Determine the [X, Y] coordinate at the center of the cell enclosing the given text.  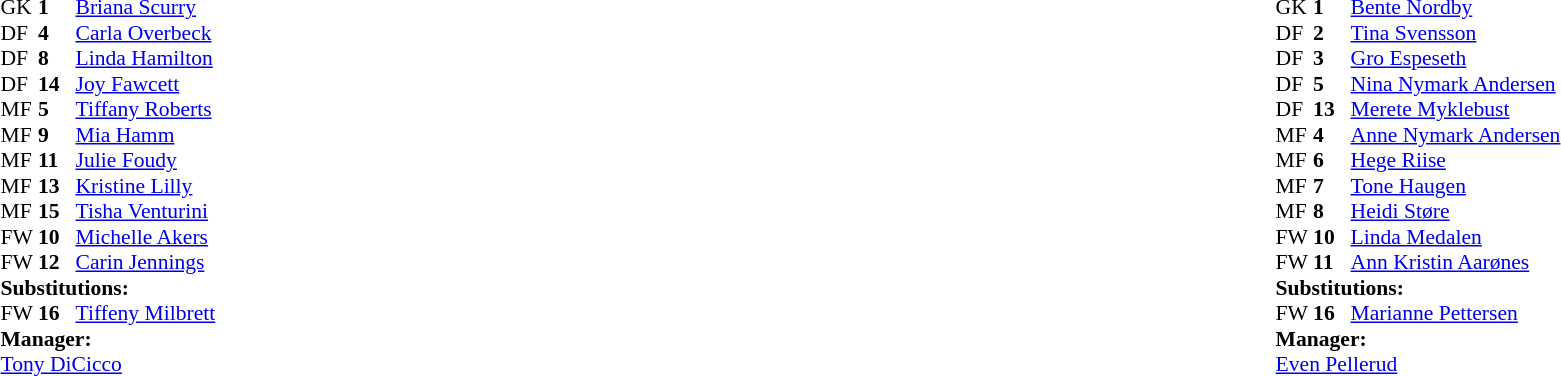
Tone Haugen [1456, 186]
Anne Nymark Andersen [1456, 135]
Ann Kristin Aarønes [1456, 263]
7 [1332, 186]
Joy Fawcett [146, 84]
Merete Myklebust [1456, 109]
12 [57, 263]
Michelle Akers [146, 237]
Kristine Lilly [146, 186]
15 [57, 211]
Julie Foudy [146, 161]
Heidi Støre [1456, 211]
14 [57, 84]
3 [1332, 59]
Hege Riise [1456, 161]
Mia Hamm [146, 135]
Tina Svensson [1456, 33]
2 [1332, 33]
6 [1332, 161]
Nina Nymark Andersen [1456, 84]
Marianne Pettersen [1456, 313]
Tiffeny Milbrett [146, 313]
Tisha Venturini [146, 211]
Linda Hamilton [146, 59]
9 [57, 135]
Linda Medalen [1456, 237]
Carin Jennings [146, 263]
Gro Espeseth [1456, 59]
Carla Overbeck [146, 33]
Tiffany Roberts [146, 109]
